Detect which cell encompasses the target text, then output its (x, y) center coordinate. 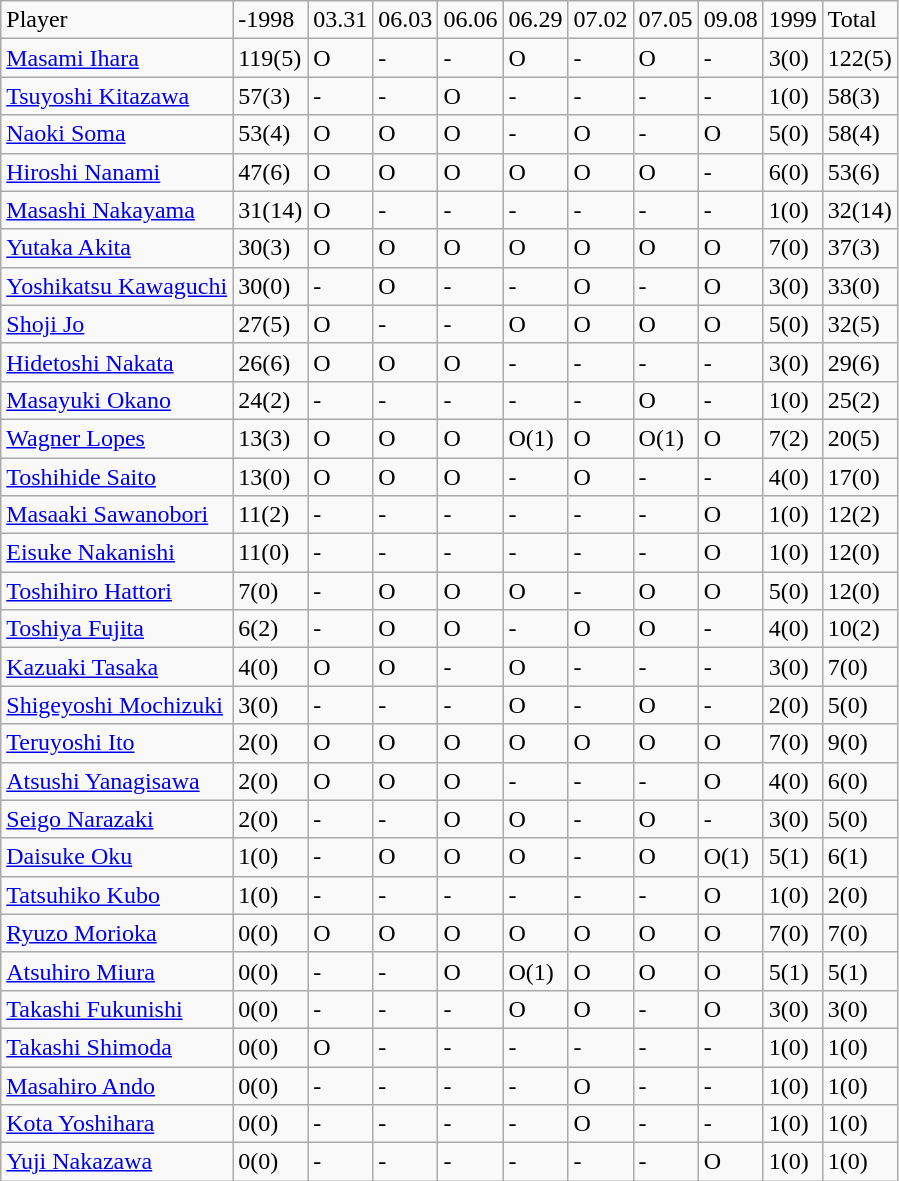
27(5) (270, 324)
Yutaka Akita (117, 248)
06.29 (536, 20)
Yuji Nakazawa (117, 1162)
09.08 (730, 20)
Takashi Shimoda (117, 1047)
Seigo Narazaki (117, 819)
32(5) (860, 324)
1999 (792, 20)
6(1) (860, 857)
Ryuzo Morioka (117, 933)
30(3) (270, 248)
Masashi Nakayama (117, 210)
Atsuhiro Miura (117, 971)
Toshiya Fujita (117, 629)
7(2) (792, 438)
Naoki Soma (117, 134)
Hidetoshi Nakata (117, 362)
Total (860, 20)
Teruyoshi Ito (117, 743)
57(3) (270, 96)
Wagner Lopes (117, 438)
Hiroshi Nanami (117, 172)
Masahiro Ando (117, 1085)
Masami Ihara (117, 58)
07.02 (600, 20)
58(4) (860, 134)
Tsuyoshi Kitazawa (117, 96)
17(0) (860, 477)
25(2) (860, 400)
29(6) (860, 362)
Player (117, 20)
10(2) (860, 629)
13(3) (270, 438)
07.05 (666, 20)
119(5) (270, 58)
Takashi Fukunishi (117, 1009)
53(6) (860, 172)
24(2) (270, 400)
Masaaki Sawanobori (117, 515)
Eisuke Nakanishi (117, 553)
11(2) (270, 515)
Toshihide Saito (117, 477)
-1998 (270, 20)
Shigeyoshi Mochizuki (117, 705)
20(5) (860, 438)
33(0) (860, 286)
6(2) (270, 629)
32(14) (860, 210)
03.31 (340, 20)
06.06 (470, 20)
Shoji Jo (117, 324)
53(4) (270, 134)
Yoshikatsu Kawaguchi (117, 286)
12(2) (860, 515)
26(6) (270, 362)
122(5) (860, 58)
9(0) (860, 743)
Masayuki Okano (117, 400)
31(14) (270, 210)
06.03 (406, 20)
47(6) (270, 172)
Toshihiro Hattori (117, 591)
11(0) (270, 553)
13(0) (270, 477)
37(3) (860, 248)
Tatsuhiko Kubo (117, 895)
Daisuke Oku (117, 857)
Kazuaki Tasaka (117, 667)
Kota Yoshihara (117, 1124)
30(0) (270, 286)
Atsushi Yanagisawa (117, 781)
58(3) (860, 96)
